Capture the cell that displays the provided text and extract its [x, y] central coordinate. 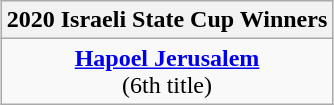
Hapoel Jerusalem(6th title) [167, 72]
2020 Israeli State Cup Winners [167, 20]
